Determine the (X, Y) coordinate at the center of the cell enclosing the given text.  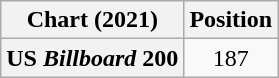
Position (231, 20)
Chart (2021) (92, 20)
US Billboard 200 (92, 58)
187 (231, 58)
